Extract the [X, Y] coordinate from the center of the cell holding the provided text.  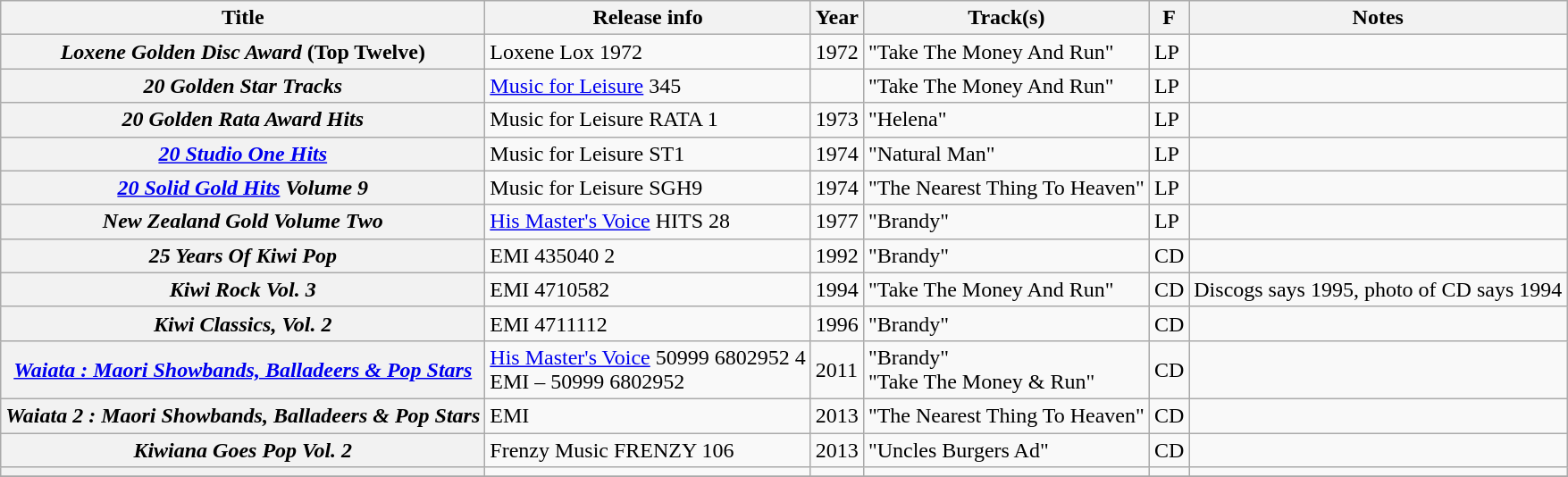
Waiata 2 : Maori Showbands, Balladeers & Pop Stars [243, 415]
"Helena" [1006, 120]
Track(s) [1006, 18]
1992 [836, 255]
Kiwi Classics, Vol. 2 [243, 323]
Discogs says 1995, photo of CD says 1994 [1378, 289]
"Natural Man" [1006, 154]
1972 [836, 52]
Kiwiana Goes Pop Vol. 2 [243, 449]
F [1169, 18]
"Uncles Burgers Ad" [1006, 449]
1996 [836, 323]
Music for Leisure ST1 [648, 154]
Year [836, 18]
Music for Leisure SGH9 [648, 188]
1977 [836, 222]
Music for Leisure RATA 1 [648, 120]
His Master's Voice HITS 28 [648, 222]
20 Golden Star Tracks [243, 86]
EMI 435040 2 [648, 255]
Waiata : Maori Showbands, Balladeers & Pop Stars [243, 370]
1973 [836, 120]
EMI [648, 415]
2011 [836, 370]
20 Studio One Hits [243, 154]
Notes [1378, 18]
EMI 4711112 [648, 323]
1994 [836, 289]
Loxene Golden Disc Award (Top Twelve) [243, 52]
Music for Leisure 345 [648, 86]
Title [243, 18]
Release info [648, 18]
EMI 4710582 [648, 289]
Kiwi Rock Vol. 3 [243, 289]
20 Solid Gold Hits Volume 9 [243, 188]
25 Years Of Kiwi Pop [243, 255]
Loxene Lox 1972 [648, 52]
His Master's Voice 50999 6802952 4EMI – 50999 6802952 [648, 370]
"Brandy""Take The Money & Run" [1006, 370]
Frenzy Music FRENZY 106 [648, 449]
New Zealand Gold Volume Two [243, 222]
20 Golden Rata Award Hits [243, 120]
